Output the (X, Y) coordinate of the center of the cell containing the given text.  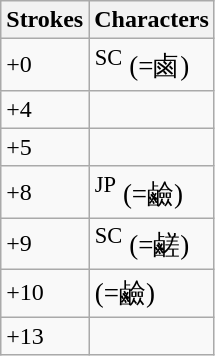
Characters (152, 20)
+5 (45, 147)
+0 (45, 64)
+13 (45, 336)
JP (=鹼) (152, 192)
(=鹼) (152, 293)
SC (=鹵) (152, 64)
+4 (45, 109)
+9 (45, 244)
+10 (45, 293)
Strokes (45, 20)
SC (=鹺) (152, 244)
+8 (45, 192)
